Identify which cell holds the provided text, then report its (x, y) central coordinate. 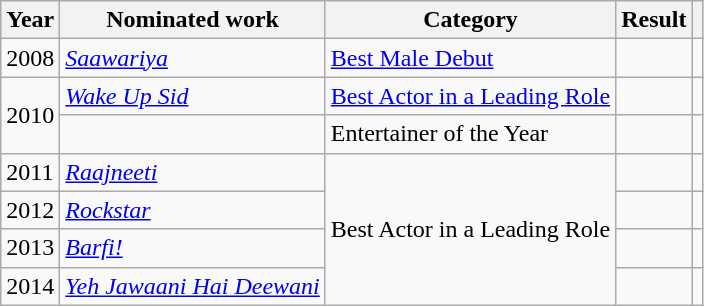
Entertainer of the Year (470, 134)
Raajneeti (193, 172)
2011 (30, 172)
2013 (30, 248)
2014 (30, 286)
Nominated work (193, 20)
Result (654, 20)
Wake Up Sid (193, 96)
Year (30, 20)
Best Male Debut (470, 58)
Saawariya (193, 58)
Barfi! (193, 248)
Category (470, 20)
2010 (30, 115)
2012 (30, 210)
2008 (30, 58)
Rockstar (193, 210)
Yeh Jawaani Hai Deewani (193, 286)
